Output the [X, Y] coordinate of the center of the cell containing the given text.  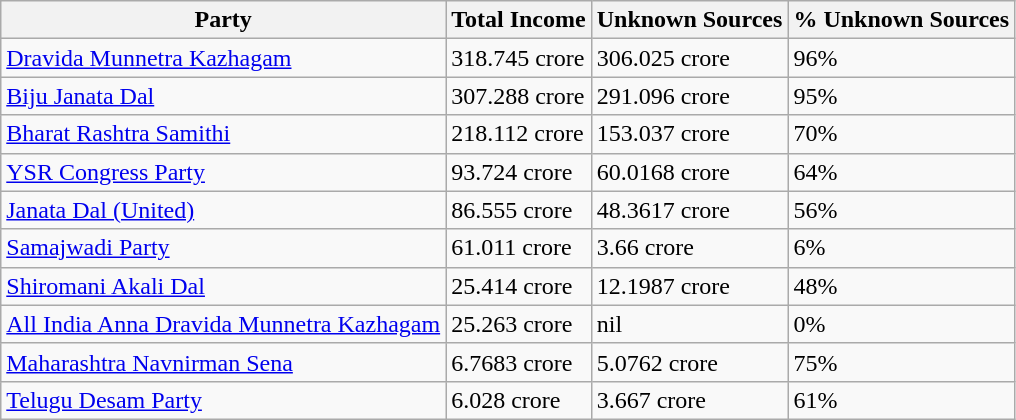
3.667 crore [690, 400]
153.037 crore [690, 134]
Bharat Rashtra Samithi [224, 134]
70% [902, 134]
48% [902, 286]
307.288 crore [519, 96]
nil [690, 324]
% Unknown Sources [902, 20]
YSR Congress Party [224, 172]
291.096 crore [690, 96]
318.745 crore [519, 58]
6% [902, 248]
93.724 crore [519, 172]
12.1987 crore [690, 286]
95% [902, 96]
96% [902, 58]
25.414 crore [519, 286]
Telugu Desam Party [224, 400]
Biju Janata Dal [224, 96]
Shiromani Akali Dal [224, 286]
25.263 crore [519, 324]
61.011 crore [519, 248]
48.3617 crore [690, 210]
86.555 crore [519, 210]
60.0168 crore [690, 172]
All India Anna Dravida Munnetra Kazhagam [224, 324]
75% [902, 362]
Unknown Sources [690, 20]
Party [224, 20]
218.112 crore [519, 134]
Total Income [519, 20]
Dravida Munnetra Kazhagam [224, 58]
6.028 crore [519, 400]
64% [902, 172]
Janata Dal (United) [224, 210]
3.66 crore [690, 248]
Samajwadi Party [224, 248]
Maharashtra Navnirman Sena [224, 362]
5.0762 crore [690, 362]
306.025 crore [690, 58]
0% [902, 324]
6.7683 crore [519, 362]
61% [902, 400]
56% [902, 210]
